Identify which cell holds the provided text, then report its (X, Y) central coordinate. 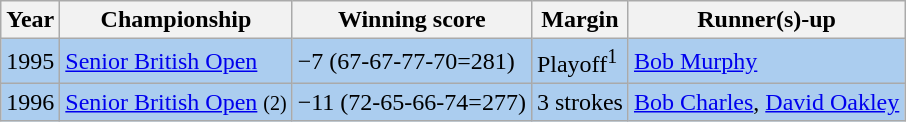
Senior British Open (176, 62)
Runner(s)-up (766, 20)
Championship (176, 20)
Bob Murphy (766, 62)
−11 (72-65-66-74=277) (412, 102)
Year (30, 20)
1995 (30, 62)
Margin (580, 20)
1996 (30, 102)
3 strokes (580, 102)
Bob Charles, David Oakley (766, 102)
Senior British Open (2) (176, 102)
−7 (67-67-77-70=281) (412, 62)
Playoff1 (580, 62)
Winning score (412, 20)
